Locate the cell with the specified text and output its (X, Y) center coordinate. 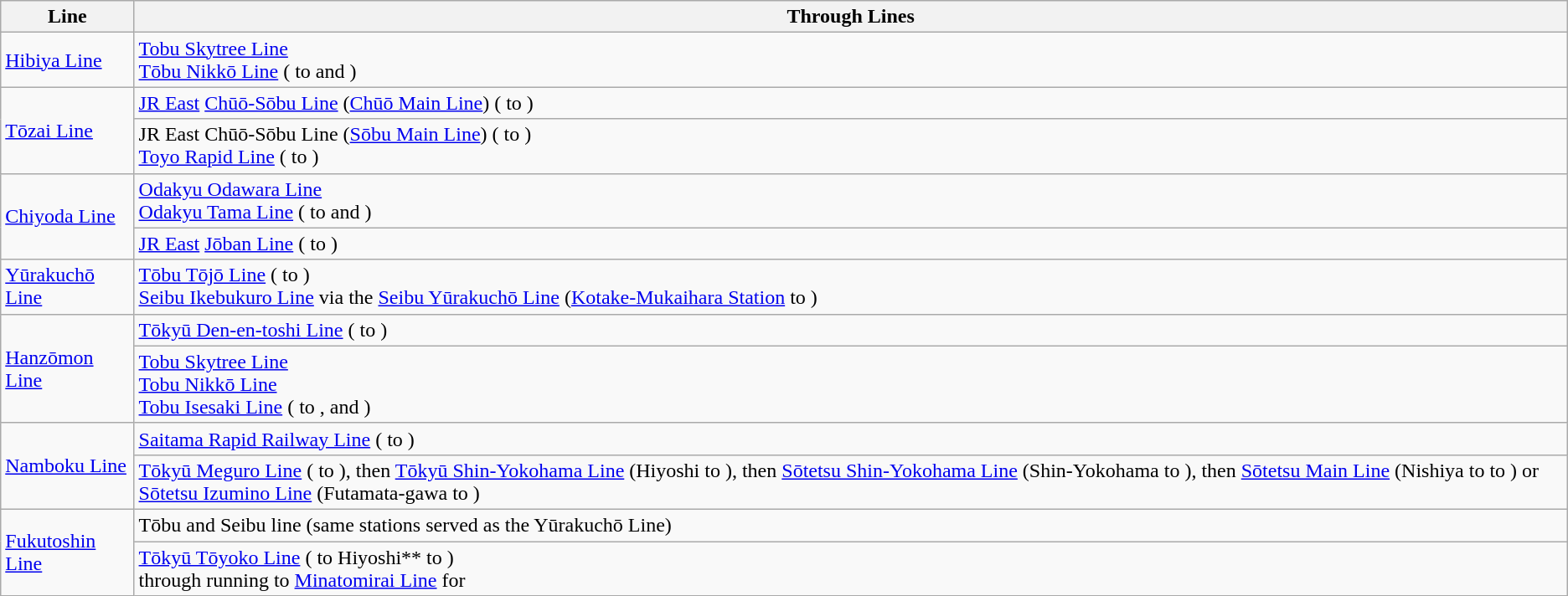
Saitama Rapid Railway Line ( to ) (851, 439)
JR East Chūō-Sōbu Line (Chūō Main Line) ( to ) (851, 103)
Odakyu Odawara Line Odakyu Tama Line ( to and ) (851, 201)
Tōkyū Den-en-toshi Line ( to ) (851, 330)
Fukutoshin Line (67, 552)
JR East Chūō-Sōbu Line (Sōbu Main Line) ( to ) Toyo Rapid Line ( to ) (851, 146)
Tōbu and Seibu line (same stations served as the Yūrakuchō Line) (851, 525)
Hibiya Line (67, 60)
Line (67, 17)
Namboku Line (67, 465)
Tobu Skytree Line Tōbu Nikkō Line ( to and ) (851, 60)
Chiyoda Line (67, 216)
Tōbu Tōjō Line ( to ) Seibu Ikebukuro Line via the Seibu Yūrakuchō Line (Kotake-Mukaihara Station to ) (851, 286)
Through Lines (851, 17)
Tobu Skytree Line Tobu Nikkō Line Tobu Isesaki Line ( to , and ) (851, 384)
Yūrakuchō Line (67, 286)
JR East Jōban Line ( to ) (851, 244)
Hanzōmon Line (67, 368)
Tōkyū Tōyoko Line ( to Hiyoshi** to )through running to Minatomirai Line for (851, 568)
Tōzai Line (67, 131)
